Locate the cell with the specified text and output its [X, Y] center coordinate. 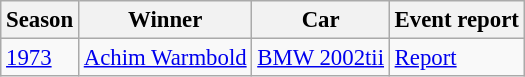
Event report [456, 20]
Achim Warmbold [164, 58]
Winner [164, 20]
Report [456, 58]
1973 [40, 58]
Car [320, 20]
Season [40, 20]
BMW 2002tii [320, 58]
